Find where the given text appears and provide that cell's center as (x, y) coordinate. 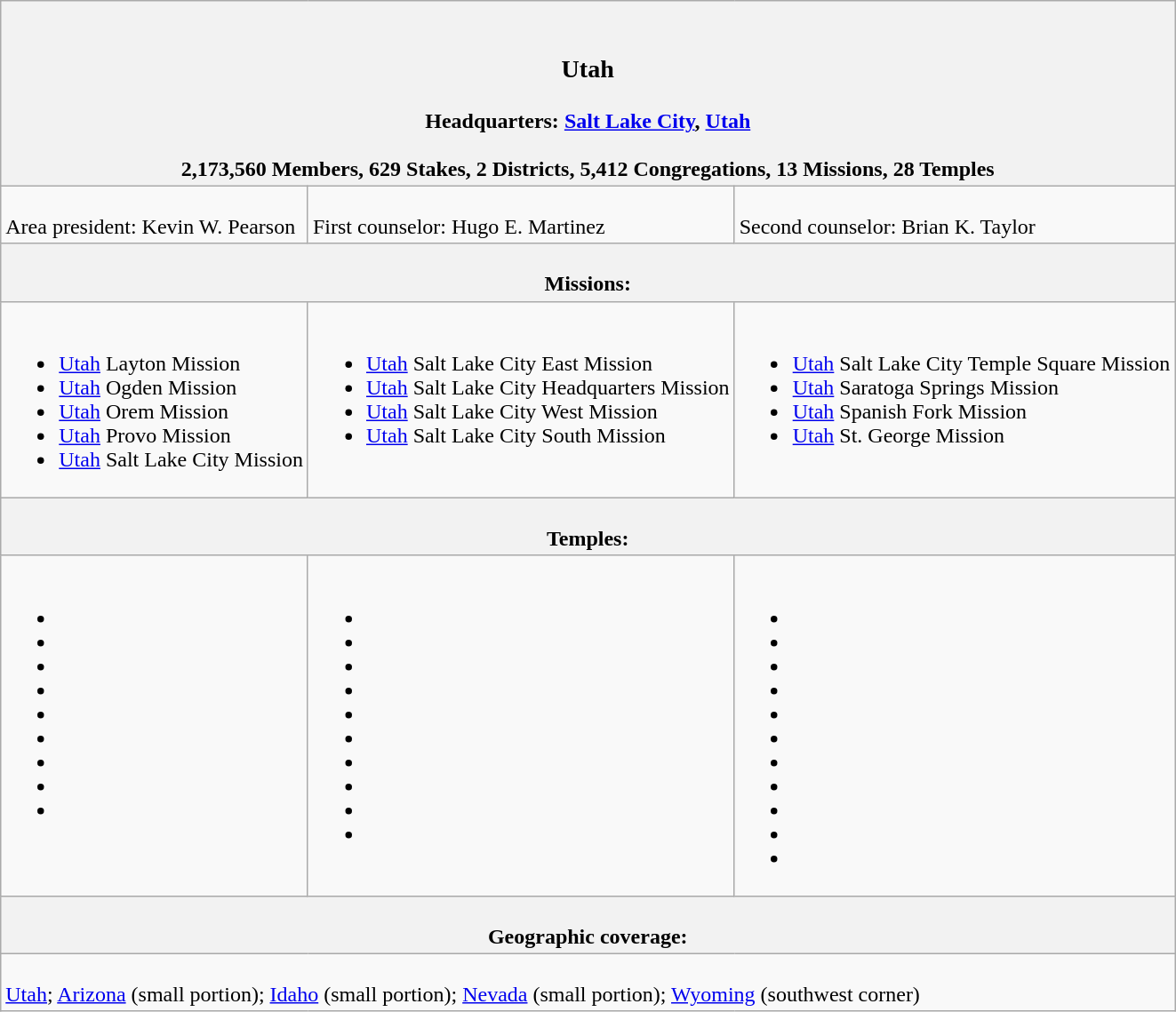
Utah Salt Lake City East MissionUtah Salt Lake City Headquarters MissionUtah Salt Lake City West MissionUtah Salt Lake City South Mission (521, 400)
Utah Layton MissionUtah Ogden MissionUtah Orem MissionUtah Provo MissionUtah Salt Lake City Mission (155, 400)
First counselor: Hugo E. Martinez (521, 215)
Utah; Arizona (small portion); Idaho (small portion); Nevada (small portion); Wyoming (southwest corner) (588, 983)
Geographic coverage: (588, 924)
Missions: (588, 272)
Second counselor: Brian K. Taylor (955, 215)
Temples: (588, 526)
Area president: Kevin W. Pearson (155, 215)
Utah Salt Lake City Temple Square MissionUtah Saratoga Springs MissionUtah Spanish Fork MissionUtah St. George Mission (955, 400)
UtahHeadquarters: Salt Lake City, Utah2,173,560 Members, 629 Stakes, 2 Districts, 5,412 Congregations, 13 Missions, 28 Temples (588, 93)
